Capture the cell that displays the provided text and extract its [x, y] central coordinate. 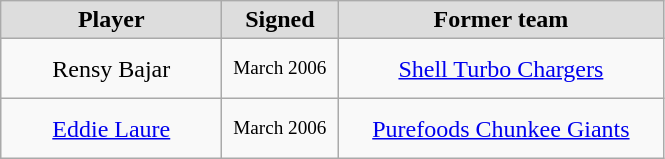
Rensy Bajar [112, 69]
Eddie Laure [112, 129]
Signed [280, 20]
Purefoods Chunkee Giants [501, 129]
Player [112, 20]
Shell Turbo Chargers [501, 69]
Former team [501, 20]
